Locate the cell with the specified text and output its (x, y) center coordinate. 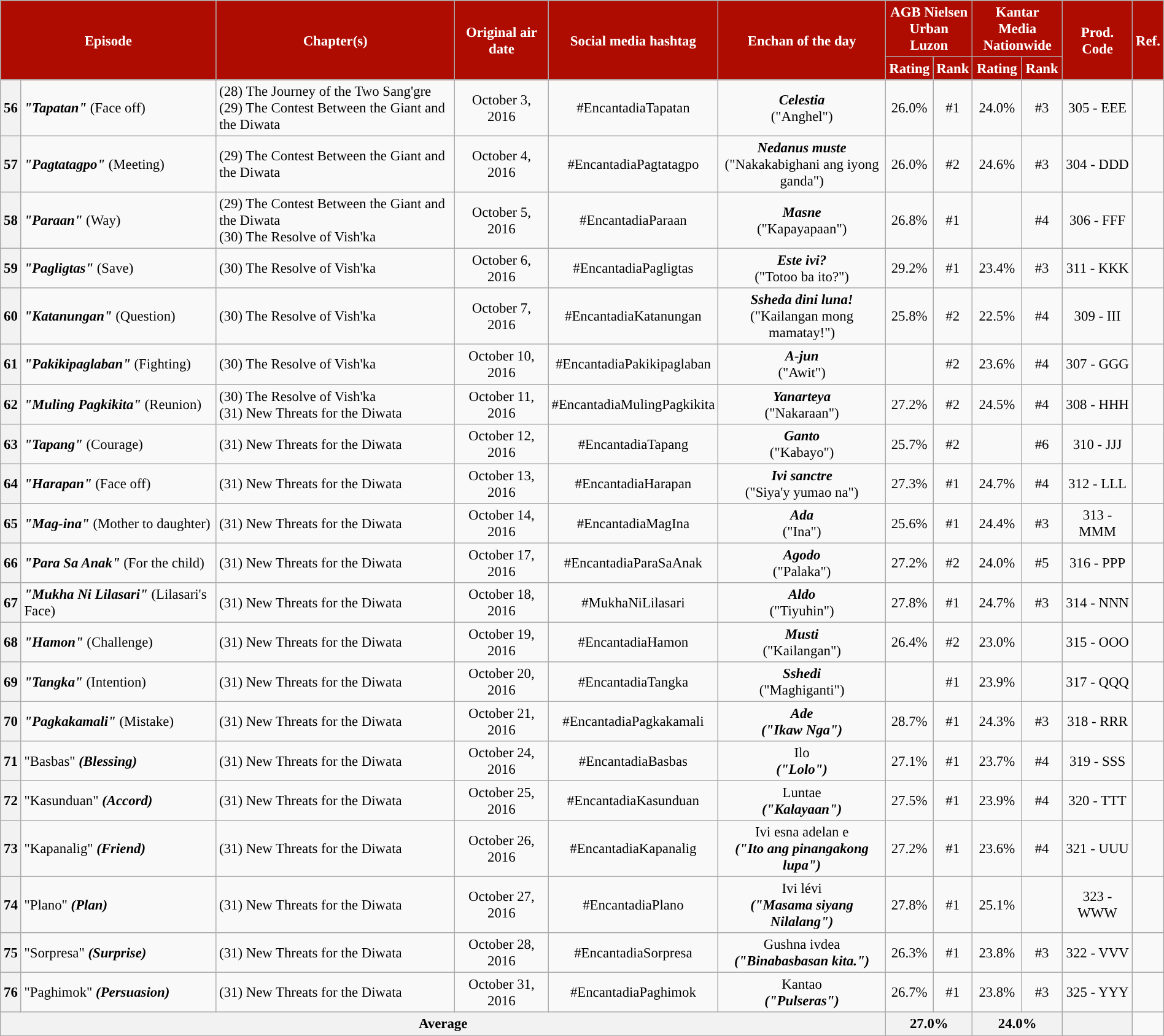
Ivi lévi("Masama siyang Nilalang") (802, 905)
"Hamon" (Challenge) (118, 642)
318 - RRR (1097, 721)
Ivi esna adelan e("Ito ang pinangakong lupa") (802, 849)
"Tapang" (Courage) (118, 443)
Episode (108, 41)
"Pagtatagpo" (Meeting) (118, 165)
Kantao("Pulseras") (802, 992)
#EncantadiaParaSaAnak (633, 563)
309 - III (1097, 317)
Original air date (502, 41)
26.8% (910, 220)
#EncantadiaParaan (633, 220)
312 - LLL (1097, 484)
Ilo("Lolo") (802, 761)
"Kasunduan" (Accord) (118, 801)
Masne("Kapayapaan") (802, 220)
325 - YYY (1097, 992)
"Paraan" (Way) (118, 220)
October 5, 2016 (502, 220)
Gushna ivdea("Binabasbasan kita.") (802, 953)
25.1% (997, 905)
Ada("Ina") (802, 523)
316 - PPP (1097, 563)
#EncantadiaPaghimok (633, 992)
Agodo("Palaka") (802, 563)
#5 (1042, 563)
315 - OOO (1097, 642)
"Katanungan" (Question) (118, 317)
#EncantadiaBasbas (633, 761)
"Mag-ina" (Mother to daughter) (118, 523)
320 - TTT (1097, 801)
Musti("Kailangan") (802, 642)
65 (11, 523)
Ssheda dini luna!("Kailangan mong mamatay!") (802, 317)
26.4% (910, 642)
October 7, 2016 (502, 317)
Prod. Code (1097, 41)
"Harapan" (Face off) (118, 484)
321 - UUU (1097, 849)
October 3, 2016 (502, 108)
305 - EEE (1097, 108)
October 28, 2016 (502, 953)
#MukhaNiLilasari (633, 603)
24.6% (997, 165)
27.0% (929, 1024)
25.8% (910, 317)
317 - QQQ (1097, 682)
23.4% (997, 269)
70 (11, 721)
59 (11, 269)
304 - DDD (1097, 165)
25.6% (910, 523)
Chapter(s) (335, 41)
24.5% (997, 404)
October 10, 2016 (502, 365)
#EncantadiaPagkakamali (633, 721)
306 - FFF (1097, 220)
Ade("Ikaw Nga") (802, 721)
#EncantadiaMagIna (633, 523)
Aldo("Tiyuhin") (802, 603)
61 (11, 365)
Celestia("Anghel") (802, 108)
72 (11, 801)
(29) The Contest Between the Giant and the Diwata (335, 165)
October 11, 2016 (502, 404)
67 (11, 603)
#EncantadiaPakikipaglaban (633, 365)
October 21, 2016 (502, 721)
319 - SSS (1097, 761)
#EncantadiaPlano (633, 905)
311 - KKK (1097, 269)
October 14, 2016 (502, 523)
#6 (1042, 443)
76 (11, 992)
22.5% (997, 317)
#EncantadiaKatanungan (633, 317)
#EncantadiaSorpresa (633, 953)
Ref. (1148, 41)
308 - HHH (1097, 404)
25.7% (910, 443)
"Kapanalig" (Friend) (118, 849)
October 13, 2016 (502, 484)
Enchan of the day (802, 41)
"Pagkakamali" (Mistake) (118, 721)
October 25, 2016 (502, 801)
28.7% (910, 721)
October 19, 2016 (502, 642)
27.3% (910, 484)
#EncantadiaTangka (633, 682)
23.7% (997, 761)
313 - MMM (1097, 523)
307 - GGG (1097, 365)
56 (11, 108)
October 6, 2016 (502, 269)
Ganto("Kabayo") (802, 443)
Yanarteya("Nakaraan") (802, 404)
27.1% (910, 761)
Este ivi?("Totoo ba ito?") (802, 269)
"Pagligtas" (Save) (118, 269)
"Paghimok" (Persuasion) (118, 992)
Average (443, 1024)
"Sorpresa" (Surprise) (118, 953)
#EncantadiaTapang (633, 443)
Social media hashtag (633, 41)
24.4% (997, 523)
"Basbas" (Blessing) (118, 761)
"Pakikipaglaban" (Fighting) (118, 365)
26.7% (910, 992)
Nedanus muste("Nakakabighani ang iyong ganda") (802, 165)
314 - NNN (1097, 603)
62 (11, 404)
63 (11, 443)
24.3% (997, 721)
October 24, 2016 (502, 761)
#EncantadiaHarapan (633, 484)
60 (11, 317)
"Mukha Ni Lilasari" (Lilasari's Face) (118, 603)
"Tapatan" (Face off) (118, 108)
71 (11, 761)
Sshedi("Maghiganti") (802, 682)
#EncantadiaPagligtas (633, 269)
#EncantadiaHamon (633, 642)
68 (11, 642)
23.0% (997, 642)
"Tangka" (Intention) (118, 682)
"Muling Pagkikita" (Reunion) (118, 404)
66 (11, 563)
323 - WWW (1097, 905)
October 20, 2016 (502, 682)
69 (11, 682)
(29) The Contest Between the Giant and the Diwata(30) The Resolve of Vish'ka (335, 220)
(28) The Journey of the Two Sang'gre(29) The Contest Between the Giant and the Diwata (335, 108)
#EncantadiaKapanalig (633, 849)
322 - VVV (1097, 953)
October 31, 2016 (502, 992)
58 (11, 220)
(30) The Resolve of Vish'ka(31) New Threats for the Diwata (335, 404)
73 (11, 849)
27.5% (910, 801)
"Para Sa Anak" (For the child) (118, 563)
AGB NielsenUrban Luzon (929, 29)
26.3% (910, 953)
A-jun("Awit") (802, 365)
Ivi sanctre("Siya'y yumao na") (802, 484)
October 17, 2016 (502, 563)
#EncantadiaPagtatagpo (633, 165)
#EncantadiaTapatan (633, 108)
October 26, 2016 (502, 849)
"Plano" (Plan) (118, 905)
October 4, 2016 (502, 165)
310 - JJJ (1097, 443)
#EncantadiaKasunduan (633, 801)
#EncantadiaMulingPagkikita (633, 404)
57 (11, 165)
29.2% (910, 269)
74 (11, 905)
October 12, 2016 (502, 443)
64 (11, 484)
Kantar MediaNationwide (1018, 29)
Luntae("Kalayaan") (802, 801)
October 18, 2016 (502, 603)
October 27, 2016 (502, 905)
75 (11, 953)
